From the cell containing the given text, extract its center point as (x, y) coordinate. 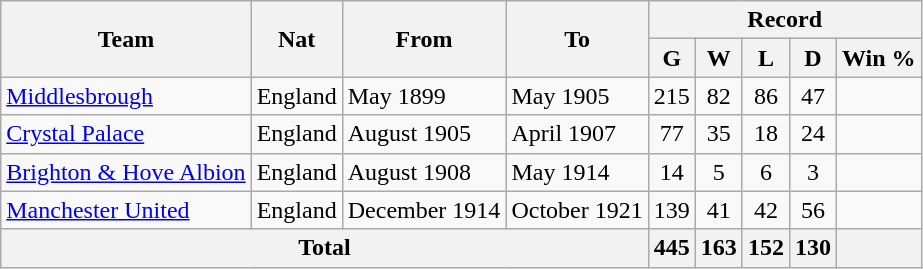
Total (324, 248)
May 1905 (577, 96)
Middlesbrough (126, 96)
May 1899 (424, 96)
14 (672, 172)
77 (672, 134)
47 (812, 96)
56 (812, 210)
3 (812, 172)
86 (766, 96)
Win % (878, 58)
Brighton & Hove Albion (126, 172)
42 (766, 210)
Nat (296, 39)
5 (718, 172)
139 (672, 210)
445 (672, 248)
130 (812, 248)
April 1907 (577, 134)
163 (718, 248)
October 1921 (577, 210)
215 (672, 96)
D (812, 58)
Manchester United (126, 210)
From (424, 39)
August 1908 (424, 172)
May 1914 (577, 172)
18 (766, 134)
6 (766, 172)
December 1914 (424, 210)
W (718, 58)
Crystal Palace (126, 134)
24 (812, 134)
To (577, 39)
82 (718, 96)
August 1905 (424, 134)
Team (126, 39)
Record (784, 20)
35 (718, 134)
152 (766, 248)
G (672, 58)
41 (718, 210)
L (766, 58)
